Locate the cell with the specified text and output its (x, y) center coordinate. 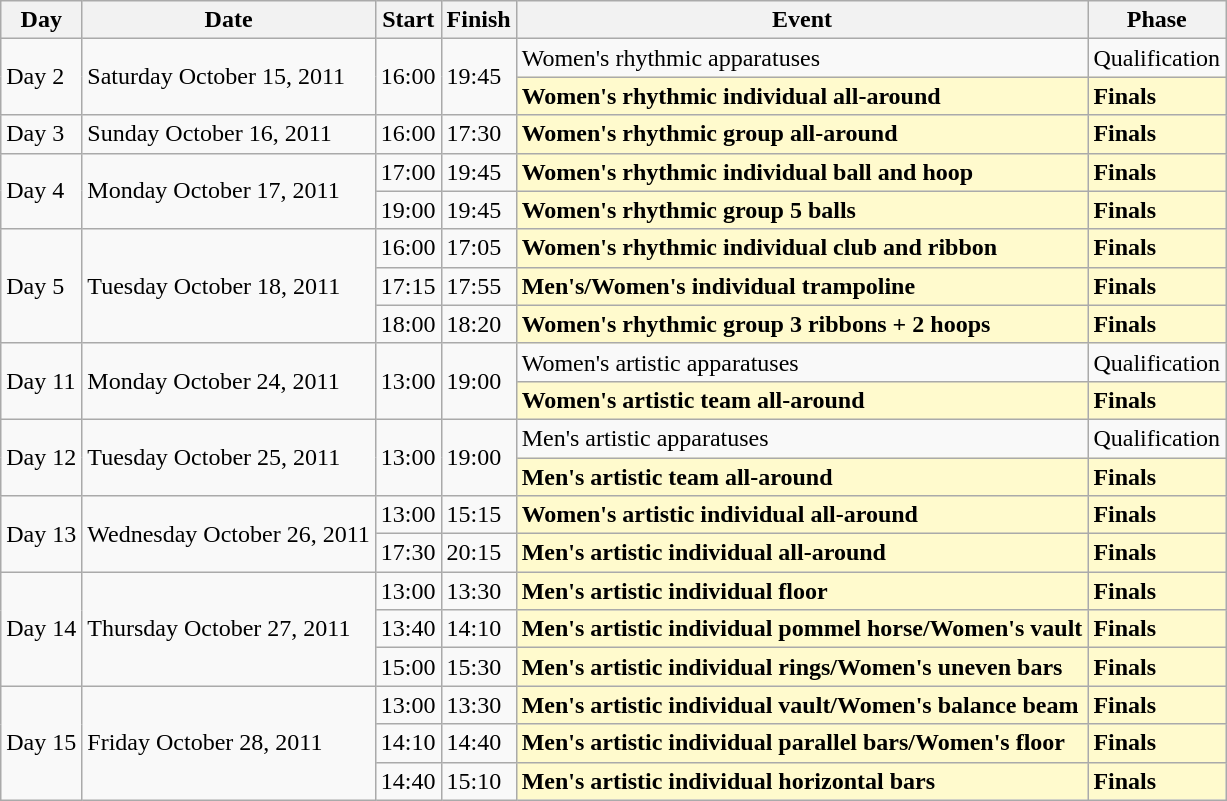
Finish (478, 20)
Friday October 28, 2011 (229, 743)
Women's artistic apparatuses (802, 362)
Date (229, 20)
Day 15 (42, 743)
Day 5 (42, 286)
Tuesday October 18, 2011 (229, 286)
Women's rhythmic individual club and ribbon (802, 248)
Men's/Women's individual trampoline (802, 286)
Monday October 24, 2011 (229, 381)
17:55 (478, 286)
Day 14 (42, 629)
Women's rhythmic group 3 ribbons + 2 hoops (802, 324)
Men's artistic team all-around (802, 477)
Men's artistic individual horizontal bars (802, 781)
Tuesday October 25, 2011 (229, 457)
15:10 (478, 781)
Phase (1157, 20)
17:05 (478, 248)
Day 11 (42, 381)
15:15 (478, 515)
Monday October 17, 2011 (229, 191)
20:15 (478, 553)
Day 3 (42, 134)
18:20 (478, 324)
17:00 (408, 172)
Day (42, 20)
Day 13 (42, 534)
Men's artistic individual parallel bars/Women's floor (802, 743)
Saturday October 15, 2011 (229, 77)
Sunday October 16, 2011 (229, 134)
Thursday October 27, 2011 (229, 629)
Men's artistic apparatuses (802, 438)
Men's artistic individual all-around (802, 553)
Day 4 (42, 191)
17:15 (408, 286)
Men's artistic individual rings/Women's uneven bars (802, 667)
Women's rhythmic individual all-around (802, 96)
15:30 (478, 667)
Start (408, 20)
Women's rhythmic individual ball and hoop (802, 172)
15:00 (408, 667)
Women's rhythmic group all-around (802, 134)
Men's artistic individual pommel horse/Women's vault (802, 629)
Women's artistic individual all-around (802, 515)
Men's artistic individual vault/Women's balance beam (802, 705)
Women's rhythmic apparatuses (802, 58)
Event (802, 20)
Day 12 (42, 457)
Men's artistic individual floor (802, 591)
Day 2 (42, 77)
18:00 (408, 324)
13:40 (408, 629)
Women's rhythmic group 5 balls (802, 210)
Women's artistic team all-around (802, 400)
Wednesday October 26, 2011 (229, 534)
